Pinpoint the cell where the given text exists, returning its (X, Y) midpoint coordinate. 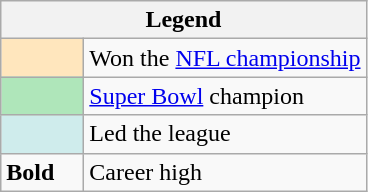
Led the league (225, 134)
Super Bowl champion (225, 96)
Won the NFL championship (225, 58)
Bold (42, 172)
Legend (184, 20)
Career high (225, 172)
